Determine the [x, y] coordinate at the center of the cell enclosing the given text.  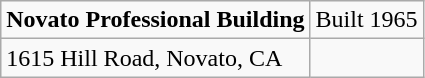
Built 1965 [366, 20]
Novato Professional Building [156, 20]
1615 Hill Road, Novato, CA [156, 58]
